For the text-containing cell, return its midpoint in [X, Y] coordinate format. 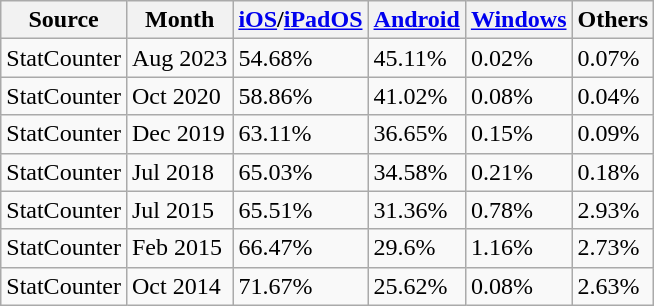
41.02% [416, 96]
Aug 2023 [179, 58]
31.36% [416, 210]
71.67% [300, 286]
0.78% [518, 210]
0.02% [518, 58]
Windows [518, 20]
Oct 2020 [179, 96]
Dec 2019 [179, 134]
Feb 2015 [179, 248]
0.09% [613, 134]
0.04% [613, 96]
29.6% [416, 248]
iOS/iPadOS [300, 20]
36.65% [416, 134]
Android [416, 20]
66.47% [300, 248]
0.18% [613, 172]
58.86% [300, 96]
Others [613, 20]
1.16% [518, 248]
65.03% [300, 172]
0.15% [518, 134]
34.58% [416, 172]
45.11% [416, 58]
Source [64, 20]
0.07% [613, 58]
65.51% [300, 210]
2.63% [613, 286]
2.73% [613, 248]
63.11% [300, 134]
Jul 2015 [179, 210]
Oct 2014 [179, 286]
0.21% [518, 172]
Jul 2018 [179, 172]
Month [179, 20]
54.68% [300, 58]
2.93% [613, 210]
25.62% [416, 286]
